Search for the cell housing the specified text and yield its (x, y) center coordinate. 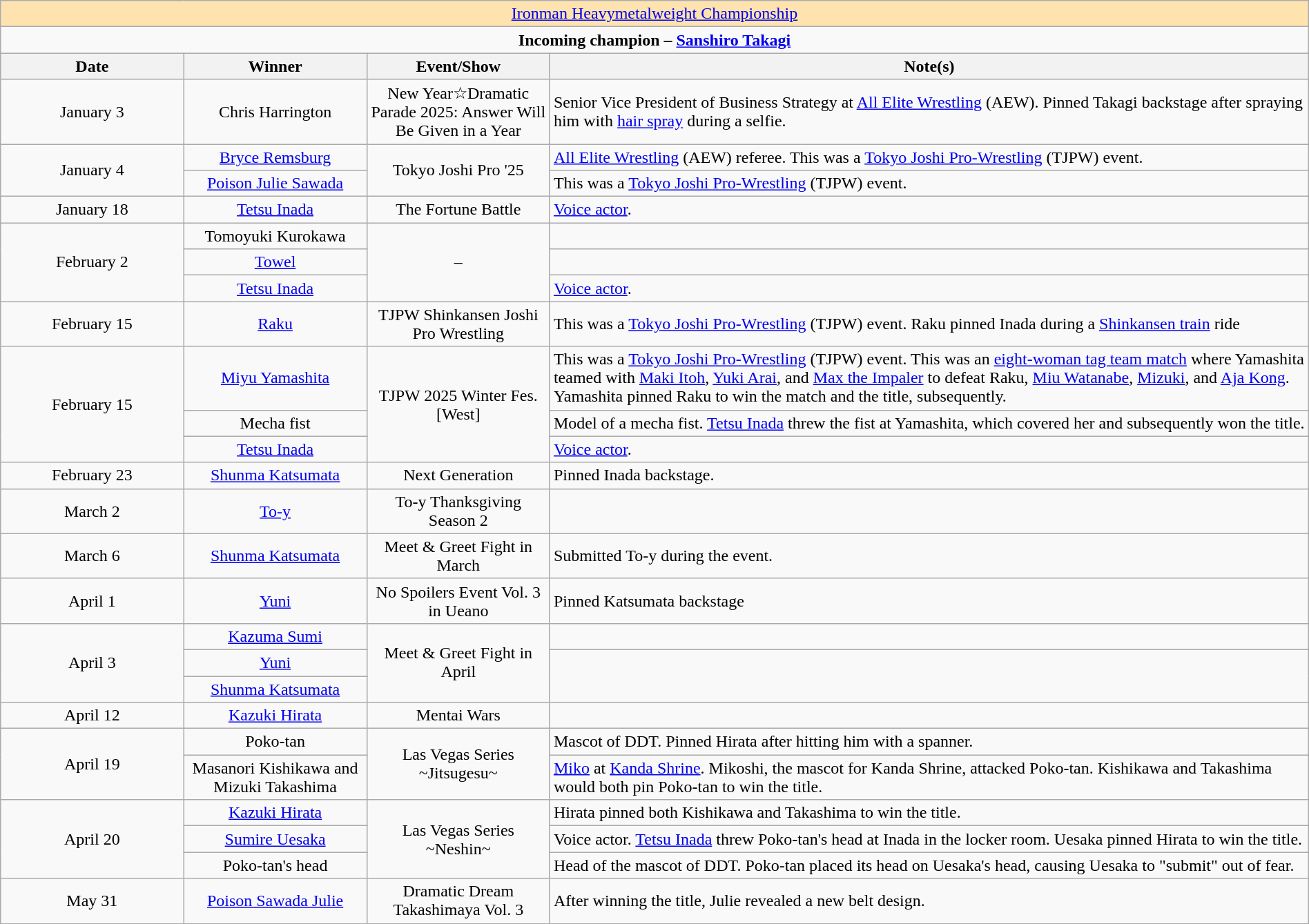
To-y (275, 511)
Las Vegas Series ~Neshin~ (458, 839)
Poko-tan (275, 742)
Ironman Heavymetalweight Championship (654, 14)
Event/Show (458, 66)
February 23 (93, 475)
January 18 (93, 210)
Bryce Remsburg (275, 157)
Model of a mecha fist. Tetsu Inada threw the fist at Yamashita, which covered her and subsequently won the title. (929, 423)
Sumire Uesaka (275, 839)
Las Vegas Series ~Jitsugesu~ (458, 765)
Towel (275, 262)
January 3 (93, 112)
Pinned Katsumata backstage (929, 600)
After winning the title, Julie revealed a new belt design. (929, 901)
Pinned Inada backstage. (929, 475)
Next Generation (458, 475)
Poko-tan's head (275, 865)
April 3 (93, 662)
April 1 (93, 600)
Miko at Kanda Shrine. Mikoshi, the mascot for Kanda Shrine, attacked Poko-tan. Kishikawa and Takashima would both pin Poko-tan to win the title. (929, 777)
Voice actor. Tetsu Inada threw Poko-tan's head at Inada in the locker room. Uesaka pinned Hirata to win the title. (929, 839)
January 4 (93, 170)
Poison Julie Sawada (275, 184)
This was a Tokyo Joshi Pro-Wrestling (TJPW) event. Raku pinned Inada during a Shinkansen train ride (929, 324)
Poison Sawada Julie (275, 901)
All Elite Wrestling (AEW) referee. This was a Tokyo Joshi Pro-Wrestling (TJPW) event. (929, 157)
Hirata pinned both Kishikawa and Takashima to win the title. (929, 813)
New Year☆Dramatic Parade 2025: Answer Will Be Given in a Year (458, 112)
Head of the mascot of DDT. Poko-tan placed its head on Uesaka's head, causing Uesaka to "submit" out of fear. (929, 865)
This was a Tokyo Joshi Pro-Wrestling (TJPW) event. (929, 184)
TJPW 2025 Winter Fes. [West] (458, 404)
Submitted To-y during the event. (929, 556)
Tomoyuki Kurokawa (275, 236)
Mentai Wars (458, 716)
February 2 (93, 262)
April 19 (93, 765)
Miyu Yamashita (275, 378)
Meet & Greet Fight in April (458, 662)
Mecha fist (275, 423)
Meet & Greet Fight in March (458, 556)
The Fortune Battle (458, 210)
Masanori Kishikawa and Mizuki Takashima (275, 777)
TJPW Shinkansen Joshi Pro Wrestling (458, 324)
Chris Harrington (275, 112)
Dramatic Dream Takashimaya Vol. 3 (458, 901)
Note(s) (929, 66)
March 6 (93, 556)
April 20 (93, 839)
– (458, 262)
April 12 (93, 716)
No Spoilers Event Vol. 3 in Ueano (458, 600)
Incoming champion – Sanshiro Takagi (654, 40)
Mascot of DDT. Pinned Hirata after hitting him with a spanner. (929, 742)
May 31 (93, 901)
Senior Vice President of Business Strategy at All Elite Wrestling (AEW). Pinned Takagi backstage after spraying him with hair spray during a selfie. (929, 112)
Tokyo Joshi Pro '25 (458, 170)
Kazuma Sumi (275, 636)
Date (93, 66)
Winner (275, 66)
To-y Thanksgiving Season 2 (458, 511)
March 2 (93, 511)
Raku (275, 324)
